Determine the (X, Y) coordinate at the center of the cell enclosing the given text.  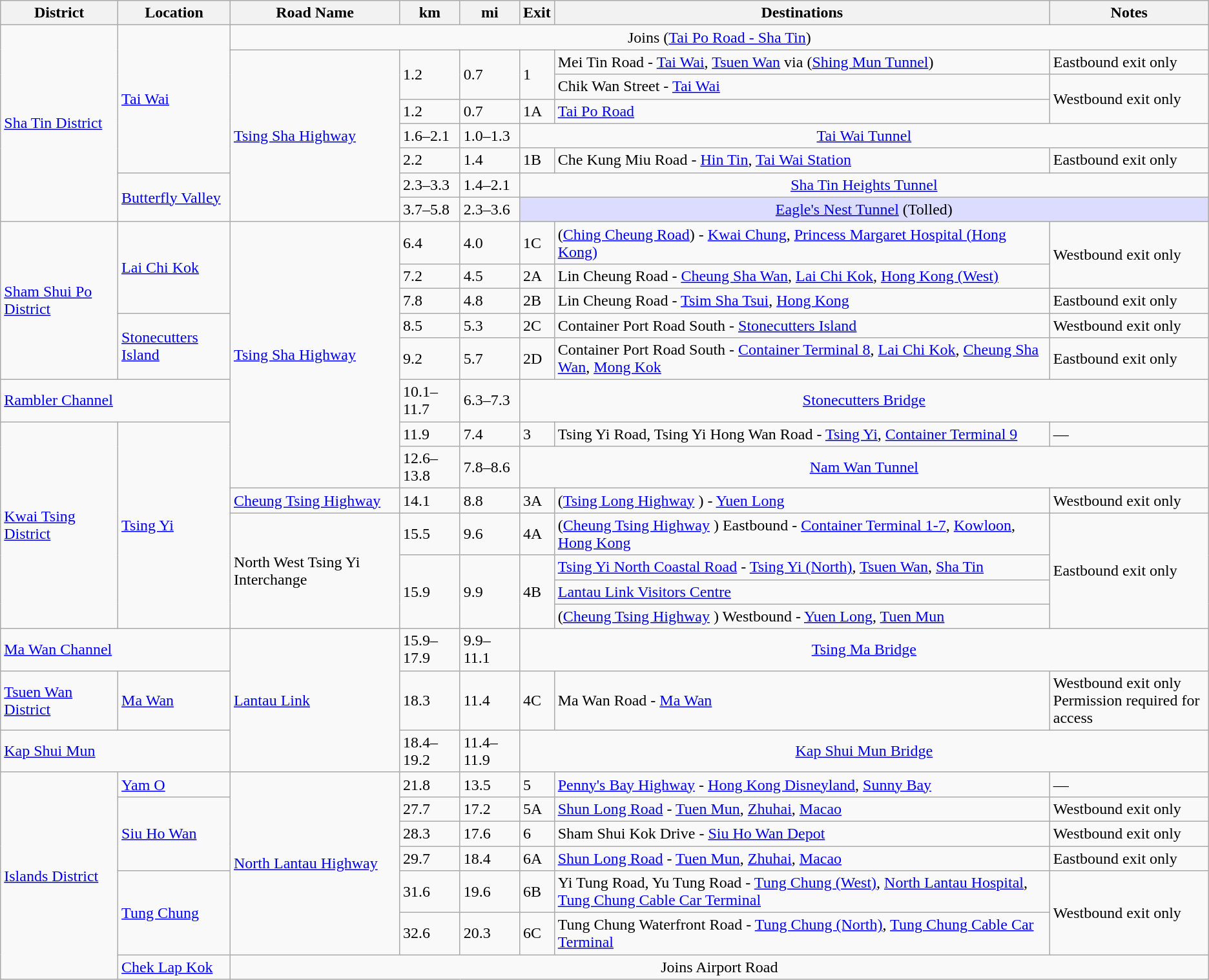
6 (537, 833)
Yi Tung Road, Yu Tung Road - Tung Chung (West), North Lantau Hospital, Tung Chung Cable Car Terminal (802, 891)
Tai Po Road (802, 111)
Ma Wan Channel (116, 650)
10.1–11.7 (429, 401)
(Cheung Tsing Highway ) Westbound - Yuen Long, Tuen Mun (802, 616)
Yam O (174, 784)
Container Port Road South - Stonecutters Island (802, 325)
Che Kung Miu Road - Hin Tin, Tai Wai Station (802, 160)
4B (537, 592)
Chek Lap Kok (174, 967)
6.4 (429, 243)
11.4–11.9 (490, 751)
8.5 (429, 325)
6A (537, 859)
Container Port Road South - Container Terminal 8, Lai Chi Kok, Cheung Sha Wan, Mong Kok (802, 359)
2.3–3.3 (429, 185)
Sham Shui Po District (59, 300)
1.0–1.3 (490, 136)
Kap Shui Mun Bridge (864, 751)
Tung Chung Waterfront Road - Tung Chung (North), Tung Chung Cable Car Terminal (802, 934)
4.0 (490, 243)
Sha Tin Heights Tunnel (864, 185)
15.9 (429, 592)
Tsuen Wan District (59, 700)
4.5 (490, 276)
Nam Wan Tunnel (864, 468)
1A (537, 111)
32.6 (429, 934)
27.7 (429, 809)
4C (537, 700)
Chik Wan Street - Tai Wai (802, 87)
(Ching Cheung Road) - Kwai Chung, Princess Margaret Hospital (Hong Kong) (802, 243)
km (429, 13)
2B (537, 300)
Ma Wan Road - Ma Wan (802, 700)
Rambler Channel (116, 401)
5 (537, 784)
11.4 (490, 700)
North West Tsing Yi Interchange (315, 571)
Kap Shui Mun (116, 751)
District (59, 13)
Tsing Yi Road, Tsing Yi Hong Wan Road - Tsing Yi, Container Terminal 9 (802, 434)
Joins Airport Road (719, 967)
18.3 (429, 700)
Cheung Tsing Highway (315, 501)
Tung Chung (174, 913)
Joins (Tai Po Road - Sha Tin) (719, 37)
9.2 (429, 359)
2D (537, 359)
Exit (537, 13)
Westbound exit onlyPermission required for access (1129, 700)
Stonecutters Bridge (864, 401)
7.4 (490, 434)
Penny's Bay Highway - Hong Kong Disneyland, Sunny Bay (802, 784)
(Cheung Tsing Highway ) Eastbound - Container Terminal 1-7, Kowloon, Hong Kong (802, 534)
Sham Shui Kok Drive - Siu Ho Wan Depot (802, 833)
9.6 (490, 534)
Lantau Link Visitors Centre (802, 592)
Lin Cheung Road - Cheung Sha Wan, Lai Chi Kok, Hong Kong (West) (802, 276)
Eagle's Nest Tunnel (Tolled) (864, 209)
17.2 (490, 809)
1B (537, 160)
Location (174, 13)
Sha Tin District (59, 123)
2.2 (429, 160)
6C (537, 934)
18.4–19.2 (429, 751)
13.5 (490, 784)
Tai Wai (174, 99)
6B (537, 891)
Kwai Tsing District (59, 525)
1.4–2.1 (490, 185)
19.6 (490, 891)
1.4 (490, 160)
Siu Ho Wan (174, 833)
Lantau Link (315, 700)
5.3 (490, 325)
2C (537, 325)
21.8 (429, 784)
Road Name (315, 13)
31.6 (429, 891)
20.3 (490, 934)
11.9 (429, 434)
4.8 (490, 300)
3.7–5.8 (429, 209)
Lin Cheung Road - Tsim Sha Tsui, Hong Kong (802, 300)
(Tsing Long Highway ) - Yuen Long (802, 501)
4A (537, 534)
Tai Wai Tunnel (864, 136)
Mei Tin Road - Tai Wai, Tsuen Wan via (Shing Mun Tunnel) (802, 62)
5A (537, 809)
Notes (1129, 13)
15.9–17.9 (429, 650)
North Lantau Highway (315, 863)
3 (537, 434)
2.3–3.6 (490, 209)
14.1 (429, 501)
15.5 (429, 534)
18.4 (490, 859)
Tsing Yi North Coastal Road - Tsing Yi (North), Tsuen Wan, Sha Tin (802, 567)
3A (537, 501)
12.6–13.8 (429, 468)
7.8–8.6 (490, 468)
5.7 (490, 359)
7.8 (429, 300)
Tsing Yi (174, 525)
1C (537, 243)
8.8 (490, 501)
Destinations (802, 13)
Butterfly Valley (174, 197)
mi (490, 13)
Stonecutters Island (174, 346)
1 (537, 74)
Ma Wan (174, 700)
7.2 (429, 276)
17.6 (490, 833)
28.3 (429, 833)
Tsing Ma Bridge (864, 650)
29.7 (429, 859)
1.6–2.1 (429, 136)
9.9–11.1 (490, 650)
9.9 (490, 592)
Islands District (59, 875)
Lai Chi Kok (174, 267)
6.3–7.3 (490, 401)
2A (537, 276)
